Return (x, y) of the center of cell containing provided text 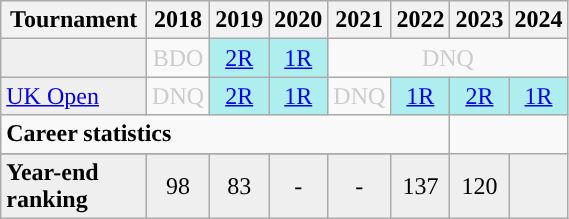
2021 (360, 20)
BDO (178, 58)
2023 (480, 20)
2020 (298, 20)
UK Open (74, 96)
98 (178, 186)
83 (240, 186)
Tournament (74, 20)
120 (480, 186)
2019 (240, 20)
2018 (178, 20)
137 (420, 186)
Career statistics (226, 134)
Year-end ranking (74, 186)
2024 (538, 20)
2022 (420, 20)
